For the text-containing cell, return its midpoint in [x, y] coordinate format. 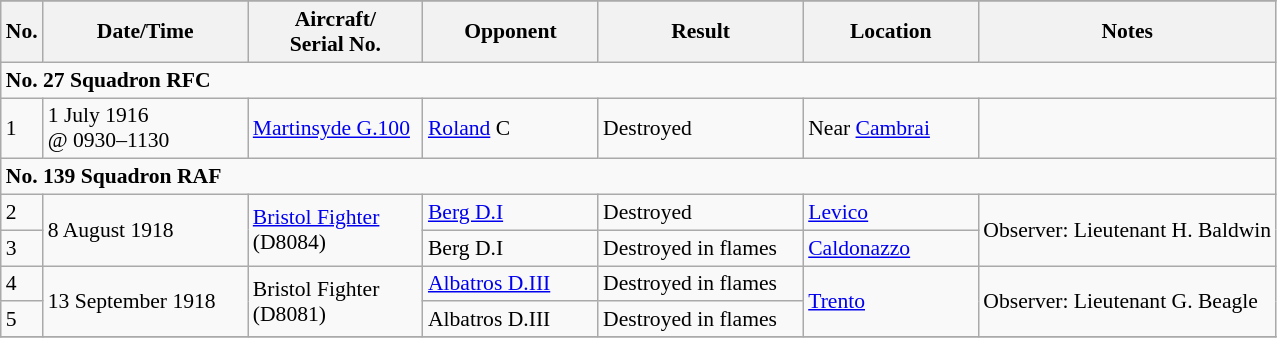
Bristol Fighter(D8081) [336, 302]
3 [22, 248]
Near Cambrai [890, 128]
Bristol Fighter(D8084) [336, 230]
8 August 1918 [146, 230]
Observer: Lieutenant G. Beagle [1127, 302]
No. 27 Squadron RFC [638, 80]
Date/Time [146, 32]
2 [22, 213]
Opponent [510, 32]
Observer: Lieutenant H. Baldwin [1127, 230]
5 [22, 320]
Caldonazzo [890, 248]
Notes [1127, 32]
4 [22, 284]
Roland C [510, 128]
No. [22, 32]
1 [22, 128]
Result [700, 32]
Martinsyde G.100 [336, 128]
Aircraft/Serial No. [336, 32]
No. 139 Squadron RAF [638, 177]
13 September 1918 [146, 302]
1 July 1916@ 0930–1130 [146, 128]
Trento [890, 302]
Location [890, 32]
Levico [890, 213]
